Locate the cell with the specified text and output its (x, y) center coordinate. 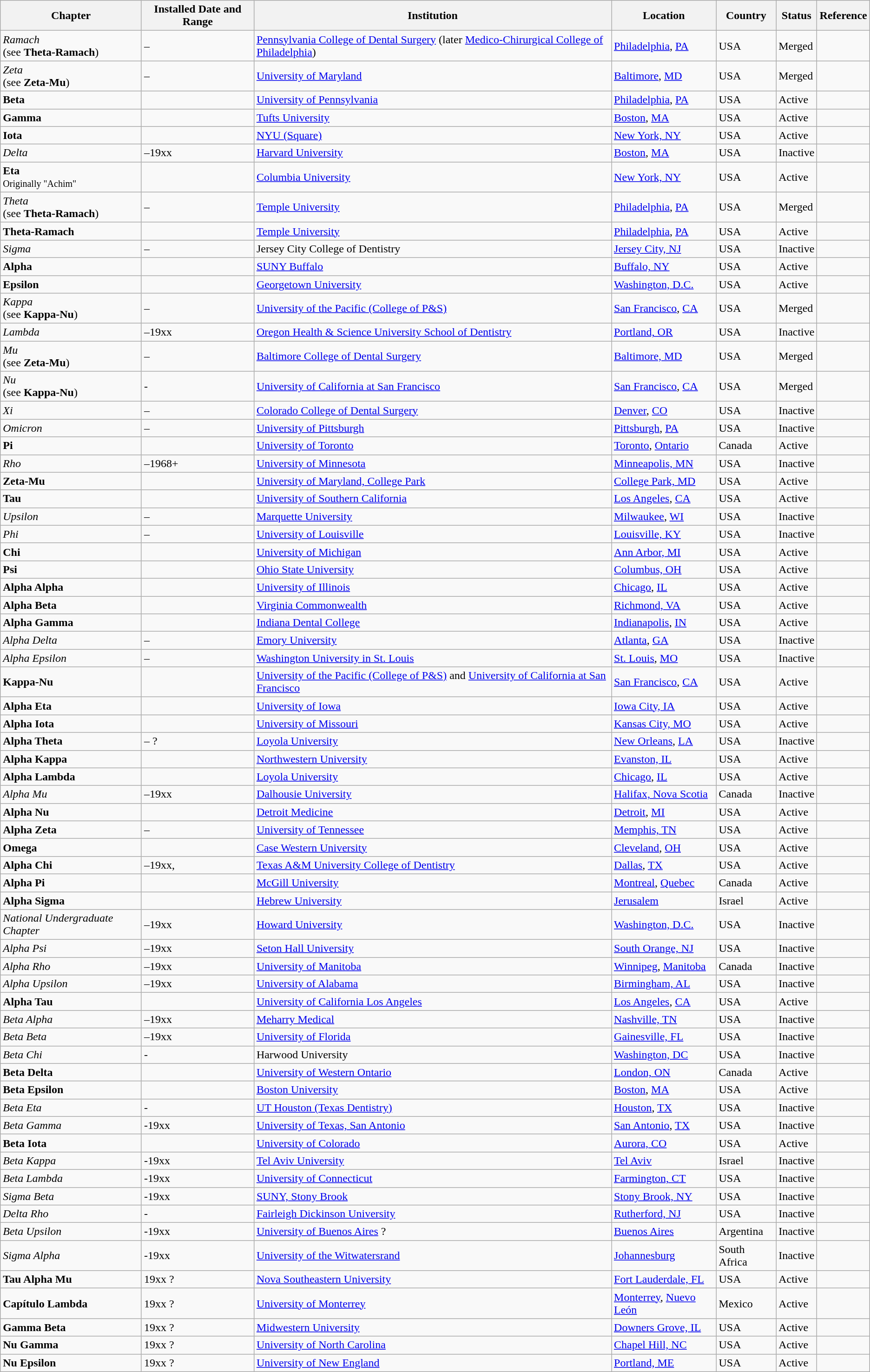
Alpha Iota (71, 724)
Chapter (71, 16)
Toronto, Ontario (664, 446)
Xi (71, 410)
Houston, TX (664, 1108)
South Africa (746, 1256)
University of Iowa (432, 706)
Johannesburg (664, 1256)
Nova Southeastern University (432, 1280)
Birmingham, AL (664, 984)
University of Pittsburgh (432, 428)
Sigma (71, 249)
Aurora, CO (664, 1143)
Buffalo, NY (664, 266)
Georgetown University (432, 284)
Portland, ME (664, 1363)
Delta Rho (71, 1214)
Beta Delta (71, 1072)
University of Missouri (432, 724)
Theta-Ramach (71, 231)
McGill University (432, 883)
Psi (71, 569)
Harwood University (432, 1055)
–1968+ (198, 463)
Institution (432, 16)
San Antonio, TX (664, 1125)
Alpha Tau (71, 1002)
Kappa-Nu (71, 682)
University of the Pacific (College of P&S) and University of California at San Francisco (432, 682)
Chapel Hill, NC (664, 1345)
University of Western Ontario (432, 1072)
Tau Alpha Mu (71, 1280)
Buenos Aires (664, 1232)
Washington, DC (664, 1055)
Capítulo Lambda (71, 1303)
Montreal, Quebec (664, 883)
Alpha Delta (71, 640)
University of Florida (432, 1037)
Virginia Commonwealth (432, 605)
Delta (71, 153)
University of Illinois (432, 587)
Boston University (432, 1090)
Beta Upsilon (71, 1232)
Monterrey, Nuevo León (664, 1303)
Ohio State University (432, 569)
Portland, OR (664, 332)
Alpha Eta (71, 706)
Alpha Pi (71, 883)
Louisville, KY (664, 534)
University of the Pacific (College of P&S) (432, 309)
Gainesville, FL (664, 1037)
Detroit, MI (664, 812)
Kansas City, MO (664, 724)
Alpha Alpha (71, 587)
St. Louis, MO (664, 658)
Theta(see Theta-Ramach) (71, 207)
Farmington, CT (664, 1178)
University of Michigan (432, 552)
Lambda (71, 332)
Rho (71, 463)
University of New England (432, 1363)
Alpha Epsilon (71, 658)
Tel Aviv University (432, 1161)
Sigma Beta (71, 1196)
Alpha Upsilon (71, 984)
SUNY Buffalo (432, 266)
EtaOriginally "Achim" (71, 177)
Midwestern University (432, 1327)
Pi (71, 446)
Indiana Dental College (432, 623)
College Park, MD (664, 481)
University of California Los Angeles (432, 1002)
University of the Witwatersrand (432, 1256)
University of Buenos Aires ? (432, 1232)
University of Monterrey (432, 1303)
Tel Aviv (664, 1161)
Detroit Medicine (432, 812)
Beta Iota (71, 1143)
Mexico (746, 1303)
Nu Gamma (71, 1345)
Tau (71, 499)
Upsilon (71, 516)
Location (664, 16)
Beta Chi (71, 1055)
Alpha Mu (71, 794)
Alpha (71, 266)
University of Minnesota (432, 463)
University of Toronto (432, 446)
University of Southern California (432, 499)
Nu Epsilon (71, 1363)
Gamma Beta (71, 1327)
–19xx, (198, 865)
Beta Eta (71, 1108)
Minneapolis, MN (664, 463)
Beta Gamma (71, 1125)
Argentina (746, 1232)
Tufts University (432, 118)
Alpha Theta (71, 741)
Columbus, OH (664, 569)
Zeta-Mu (71, 481)
Indianapolis, IN (664, 623)
Case Western University (432, 847)
Washington University in St. Louis (432, 658)
Jersey City College of Dentistry (432, 249)
University of California at San Francisco (432, 387)
Stony Brook, NY (664, 1196)
Omega (71, 847)
Iota (71, 135)
Alpha Psi (71, 949)
London, ON (664, 1072)
University of Maryland, College Park (432, 481)
University of Pennsylvania (432, 100)
University of Connecticut (432, 1178)
UT Houston (Texas Dentistry) (432, 1108)
Baltimore College of Dental Surgery (432, 356)
Sigma Alpha (71, 1256)
Status (797, 16)
Beta (71, 100)
Meharry Medical (432, 1019)
Milwaukee, WI (664, 516)
Country (746, 16)
University of Tennessee (432, 830)
Chi (71, 552)
Marquette University (432, 516)
Phi (71, 534)
South Orange, NJ (664, 949)
Hebrew University (432, 900)
Alpha Sigma (71, 900)
Beta Beta (71, 1037)
Halifax, Nova Scotia (664, 794)
Jerusalem (664, 900)
Alpha Rho (71, 966)
Colorado College of Dental Surgery (432, 410)
Winnipeg, Manitoba (664, 966)
Howard University (432, 925)
Pennsylvania College of Dental Surgery (later Medico-Chirurgical College of Philadelphia) (432, 46)
Gamma (71, 118)
Ramach(see Theta-Ramach) (71, 46)
– ? (198, 741)
NYU (Square) (432, 135)
Memphis, TN (664, 830)
Dallas, TX (664, 865)
University of North Carolina (432, 1345)
Columbia University (432, 177)
Oregon Health & Science University School of Dentistry (432, 332)
Jersey City, NJ (664, 249)
Cleveland, OH (664, 847)
Alpha Gamma (71, 623)
Seton Hall University (432, 949)
Evanston, IL (664, 759)
SUNY, Stony Brook (432, 1196)
Dalhousie University (432, 794)
Rutherford, NJ (664, 1214)
Beta Kappa (71, 1161)
Atlanta, GA (664, 640)
Epsilon (71, 284)
Installed Date and Range (198, 16)
Northwestern University (432, 759)
Fort Lauderdale, FL (664, 1280)
National Undergraduate Chapter (71, 925)
Alpha Lambda (71, 777)
Iowa City, IA (664, 706)
Beta Alpha (71, 1019)
Richmond, VA (664, 605)
Nashville, TN (664, 1019)
Harvard University (432, 153)
New Orleans, LA (664, 741)
Fairleigh Dickinson University (432, 1214)
Downers Grove, IL (664, 1327)
University of Texas, San Antonio (432, 1125)
Kappa(see Kappa-Nu) (71, 309)
Mu(see Zeta-Mu) (71, 356)
University of Colorado (432, 1143)
Ann Arbor, MI (664, 552)
Reference (843, 16)
University of Louisville (432, 534)
Alpha Nu (71, 812)
Zeta(see Zeta-Mu) (71, 76)
Alpha Zeta (71, 830)
Omicron (71, 428)
Beta Epsilon (71, 1090)
Alpha Chi (71, 865)
Alpha Beta (71, 605)
Nu(see Kappa-Nu) (71, 387)
Denver, CO (664, 410)
University of Alabama (432, 984)
Texas A&M University College of Dentistry (432, 865)
Pittsburgh, PA (664, 428)
Alpha Kappa (71, 759)
Beta Lambda (71, 1178)
University of Manitoba (432, 966)
Emory University (432, 640)
University of Maryland (432, 76)
